Search for the cell housing the specified text and yield its (X, Y) center coordinate. 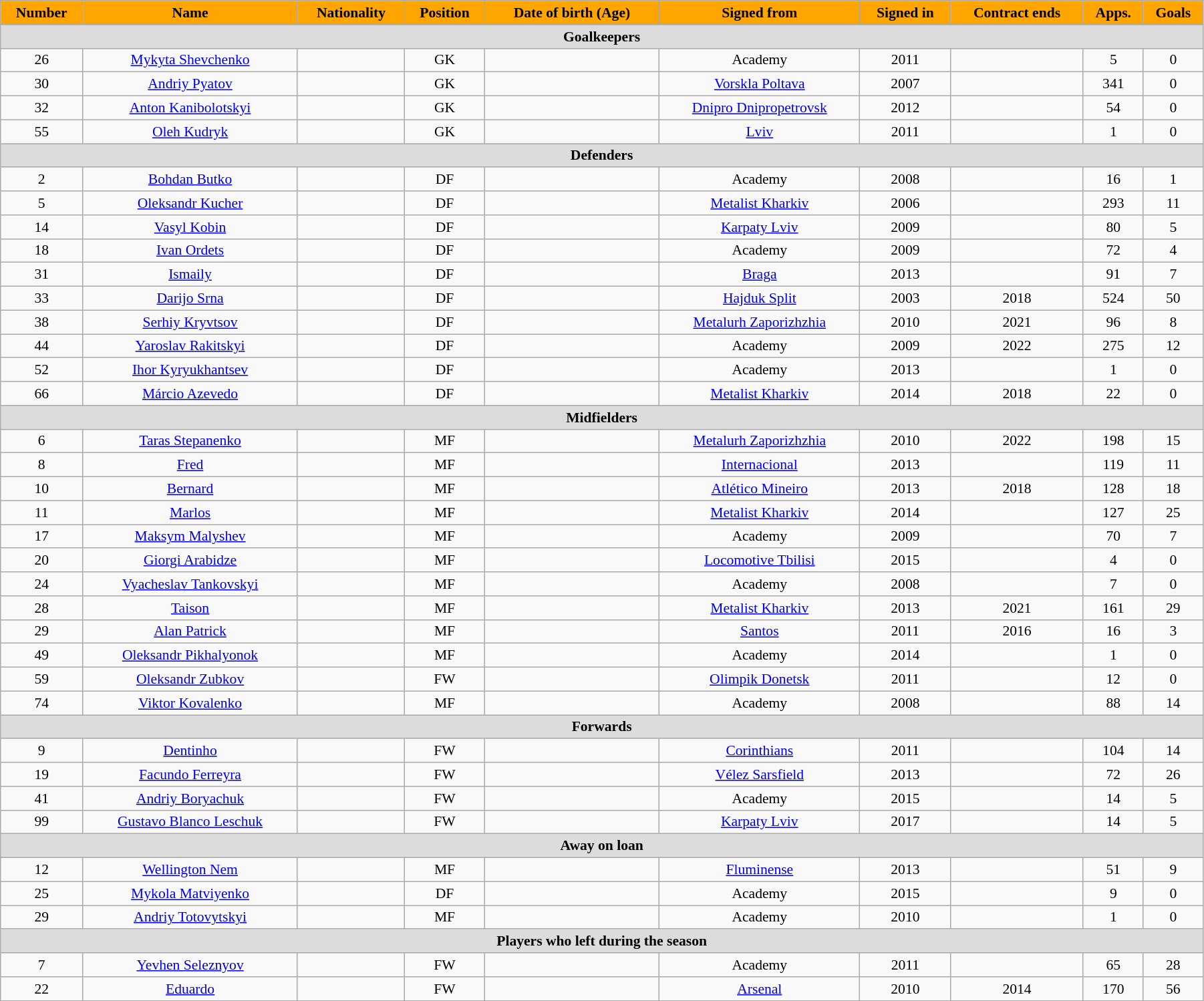
54 (1113, 108)
Gustavo Blanco Leschuk (190, 822)
Players who left during the season (602, 942)
Lviv (760, 132)
Oleksandr Kucher (190, 203)
Eduardo (190, 989)
Oleh Kudryk (190, 132)
161 (1113, 608)
Wellington Nem (190, 870)
66 (41, 394)
96 (1113, 322)
Andriy Boryachuk (190, 799)
Locomotive Tbilisi (760, 561)
Bernard (190, 489)
41 (41, 799)
275 (1113, 346)
38 (41, 322)
Fred (190, 465)
Braga (760, 275)
Viktor Kovalenko (190, 703)
524 (1113, 299)
24 (41, 584)
Position (445, 13)
Yaroslav Rakitskyi (190, 346)
119 (1113, 465)
Forwards (602, 727)
Oleksandr Pikhalyonok (190, 656)
Goalkeepers (602, 37)
Fluminense (760, 870)
127 (1113, 513)
Serhiy Kryvtsov (190, 322)
Atlético Mineiro (760, 489)
Anton Kanibolotskyi (190, 108)
Taras Stepanenko (190, 441)
2006 (905, 203)
Mykyta Shevchenko (190, 60)
Hajduk Split (760, 299)
Nationality (351, 13)
Oleksandr Zubkov (190, 680)
Vélez Sarsfield (760, 774)
104 (1113, 751)
Midfielders (602, 418)
51 (1113, 870)
Maksym Malyshev (190, 537)
Dentinho (190, 751)
Marlos (190, 513)
44 (41, 346)
293 (1113, 203)
56 (1173, 989)
99 (41, 822)
88 (1113, 703)
Olimpik Donetsk (760, 680)
Vyacheslav Tankovskyi (190, 584)
74 (41, 703)
341 (1113, 84)
20 (41, 561)
Ihor Kyryukhantsev (190, 370)
Alan Patrick (190, 631)
Goals (1173, 13)
Apps. (1113, 13)
10 (41, 489)
170 (1113, 989)
Giorgi Arabidze (190, 561)
Márcio Azevedo (190, 394)
128 (1113, 489)
33 (41, 299)
Date of birth (Age) (572, 13)
32 (41, 108)
Defenders (602, 156)
Andriy Pyatov (190, 84)
80 (1113, 227)
91 (1113, 275)
Corinthians (760, 751)
Signed in (905, 13)
2012 (905, 108)
2 (41, 180)
Dnipro Dnipropetrovsk (760, 108)
Ismaily (190, 275)
Bohdan Butko (190, 180)
Andriy Totovytskyi (190, 917)
Ivan Ordets (190, 251)
55 (41, 132)
Arsenal (760, 989)
Taison (190, 608)
Vasyl Kobin (190, 227)
50 (1173, 299)
59 (41, 680)
2016 (1017, 631)
2007 (905, 84)
30 (41, 84)
31 (41, 275)
Name (190, 13)
2017 (905, 822)
Santos (760, 631)
52 (41, 370)
15 (1173, 441)
49 (41, 656)
17 (41, 537)
Facundo Ferreyra (190, 774)
Darijo Srna (190, 299)
Yevhen Seleznyov (190, 965)
Mykola Matviyenko (190, 893)
Contract ends (1017, 13)
2003 (905, 299)
6 (41, 441)
19 (41, 774)
Signed from (760, 13)
70 (1113, 537)
3 (1173, 631)
Internacional (760, 465)
Number (41, 13)
65 (1113, 965)
Away on loan (602, 846)
198 (1113, 441)
Vorskla Poltava (760, 84)
